Return (X, Y) of the center of cell containing provided text 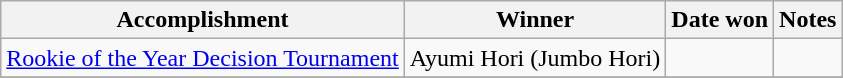
Date won (720, 20)
Notes (808, 20)
Ayumi Hori (Jumbo Hori) (535, 58)
Accomplishment (203, 20)
Winner (535, 20)
Rookie of the Year Decision Tournament (203, 58)
